Output the (X, Y) coordinate of the center of the cell containing the given text.  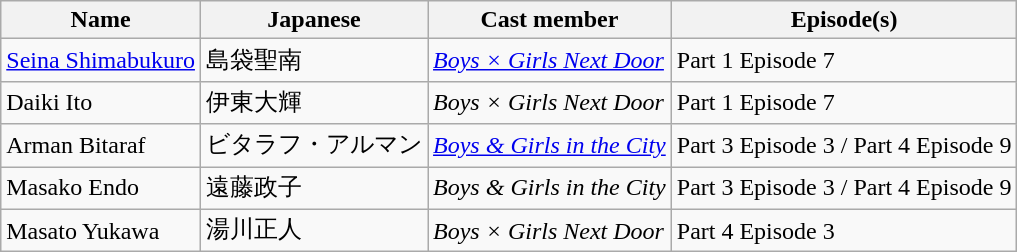
伊東大輝 (314, 102)
Cast member (550, 20)
湯川正人 (314, 230)
Name (101, 20)
Daiki Ito (101, 102)
Episode(s) (844, 20)
Masako Endo (101, 188)
遠藤政子 (314, 188)
Japanese (314, 20)
Part 4 Episode 3 (844, 230)
Masato Yukawa (101, 230)
島袋聖南 (314, 60)
ビタラフ・アルマン (314, 146)
Arman Bitaraf (101, 146)
Seina Shimabukuro (101, 60)
